From the cell containing the given text, extract its center point as (x, y) coordinate. 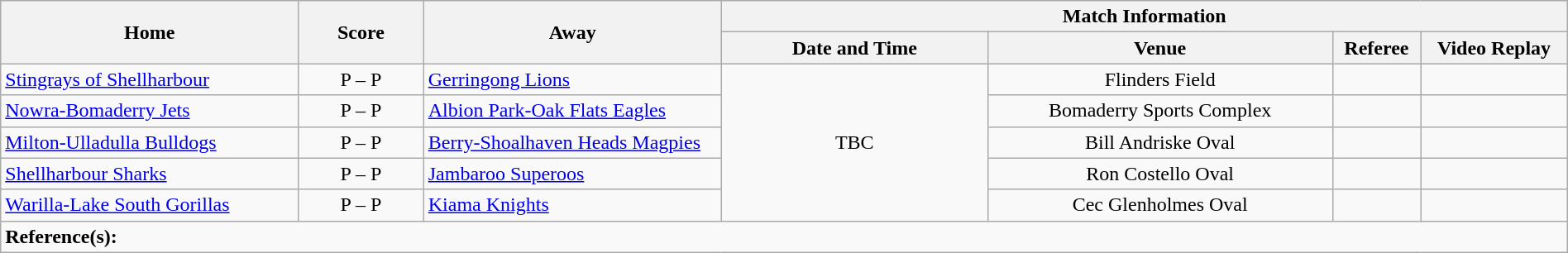
Ron Costello Oval (1159, 174)
Milton-Ulladulla Bulldogs (150, 142)
Nowra-Bomaderry Jets (150, 111)
TBC (854, 142)
Reference(s): (784, 236)
Match Information (1145, 17)
Berry-Shoalhaven Heads Magpies (572, 142)
Jambaroo Superoos (572, 174)
Video Replay (1494, 48)
Home (150, 32)
Cec Glenholmes Oval (1159, 205)
Stingrays of Shellharbour (150, 79)
Date and Time (854, 48)
Venue (1159, 48)
Away (572, 32)
Bill Andriske Oval (1159, 142)
Kiama Knights (572, 205)
Bomaderry Sports Complex (1159, 111)
Shellharbour Sharks (150, 174)
Flinders Field (1159, 79)
Score (361, 32)
Warilla-Lake South Gorillas (150, 205)
Gerringong Lions (572, 79)
Referee (1376, 48)
Albion Park-Oak Flats Eagles (572, 111)
